Locate the cell with the specified text and output its (X, Y) center coordinate. 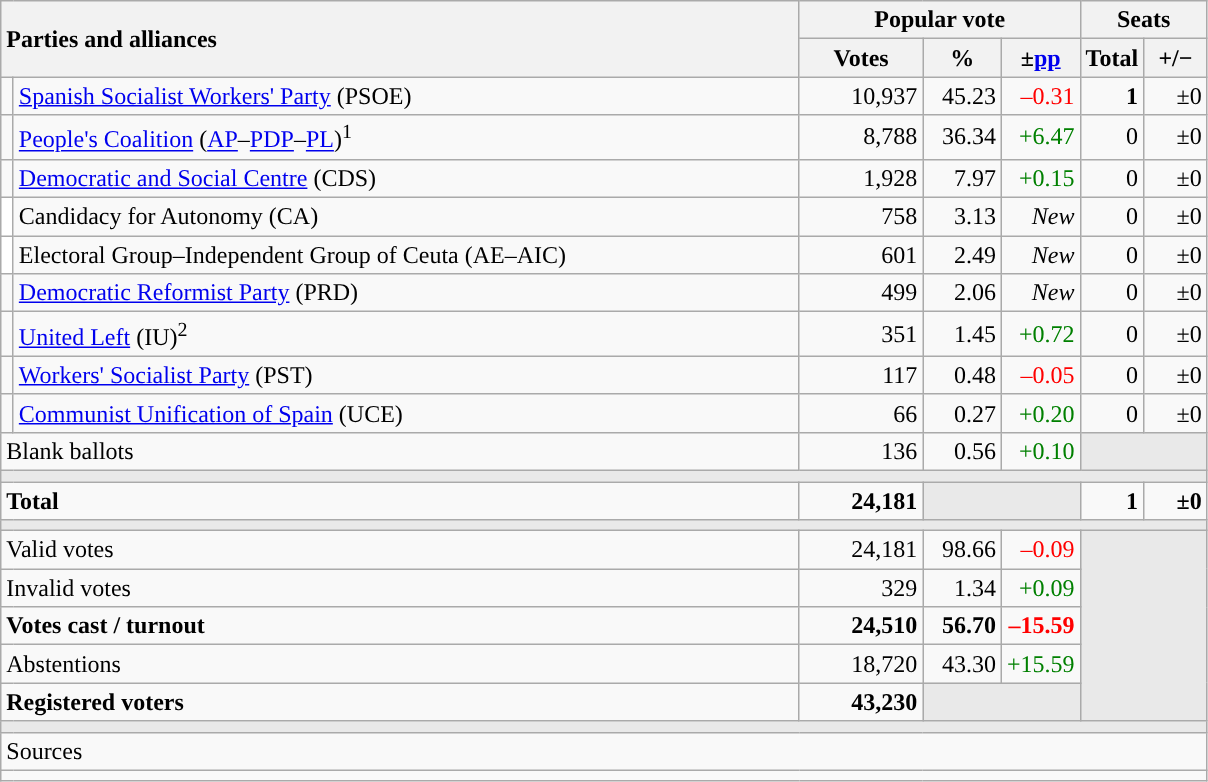
Invalid votes (400, 588)
98.66 (962, 550)
36.34 (962, 138)
43,230 (861, 702)
Registered voters (400, 702)
Blank ballots (400, 451)
45.23 (962, 96)
758 (861, 217)
Popular vote (940, 20)
Votes (861, 58)
1.34 (962, 588)
8,788 (861, 138)
Candidacy for Autonomy (CA) (406, 217)
Democratic Reformist Party (PRD) (406, 293)
2.49 (962, 255)
% (962, 58)
–0.09 (1040, 550)
351 (861, 334)
117 (861, 375)
–15.59 (1040, 626)
Democratic and Social Centre (CDS) (406, 178)
Votes cast / turnout (400, 626)
Workers' Socialist Party (PST) (406, 375)
Communist Unification of Spain (UCE) (406, 413)
56.70 (962, 626)
601 (861, 255)
2.06 (962, 293)
United Left (IU)2 (406, 334)
±pp (1040, 58)
18,720 (861, 664)
Seats (1144, 20)
Spanish Socialist Workers' Party (PSOE) (406, 96)
+6.47 (1040, 138)
Abstentions (400, 664)
0.27 (962, 413)
–0.05 (1040, 375)
+/− (1176, 58)
Electoral Group–Independent Group of Ceuta (AE–AIC) (406, 255)
+0.10 (1040, 451)
66 (861, 413)
+0.72 (1040, 334)
Parties and alliances (400, 39)
43.30 (962, 664)
Sources (604, 751)
+15.59 (1040, 664)
10,937 (861, 96)
3.13 (962, 217)
0.56 (962, 451)
Valid votes (400, 550)
–0.31 (1040, 96)
1,928 (861, 178)
1.45 (962, 334)
329 (861, 588)
24,510 (861, 626)
+0.15 (1040, 178)
499 (861, 293)
136 (861, 451)
+0.09 (1040, 588)
People's Coalition (AP–PDP–PL)1 (406, 138)
7.97 (962, 178)
+0.20 (1040, 413)
0.48 (962, 375)
